Detect which cell encompasses the target text, then output its (x, y) center coordinate. 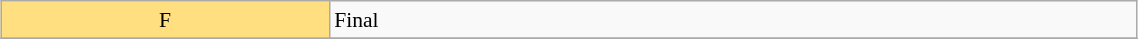
Final (733, 20)
F (165, 20)
